Capture the cell that displays the provided text and extract its [X, Y] central coordinate. 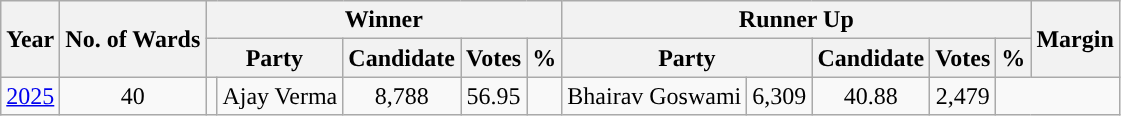
2,479 [963, 96]
No. of Wards [133, 39]
Margin [1075, 39]
56.95 [494, 96]
Year [30, 39]
Ajay Verma [280, 96]
2025 [30, 96]
Runner Up [796, 20]
6,309 [780, 96]
40.88 [871, 96]
8,788 [402, 96]
Winner [384, 20]
Bhairav Goswami [654, 96]
40 [133, 96]
